Provide the [x, y] coordinate of the cell's center where the given text is located.  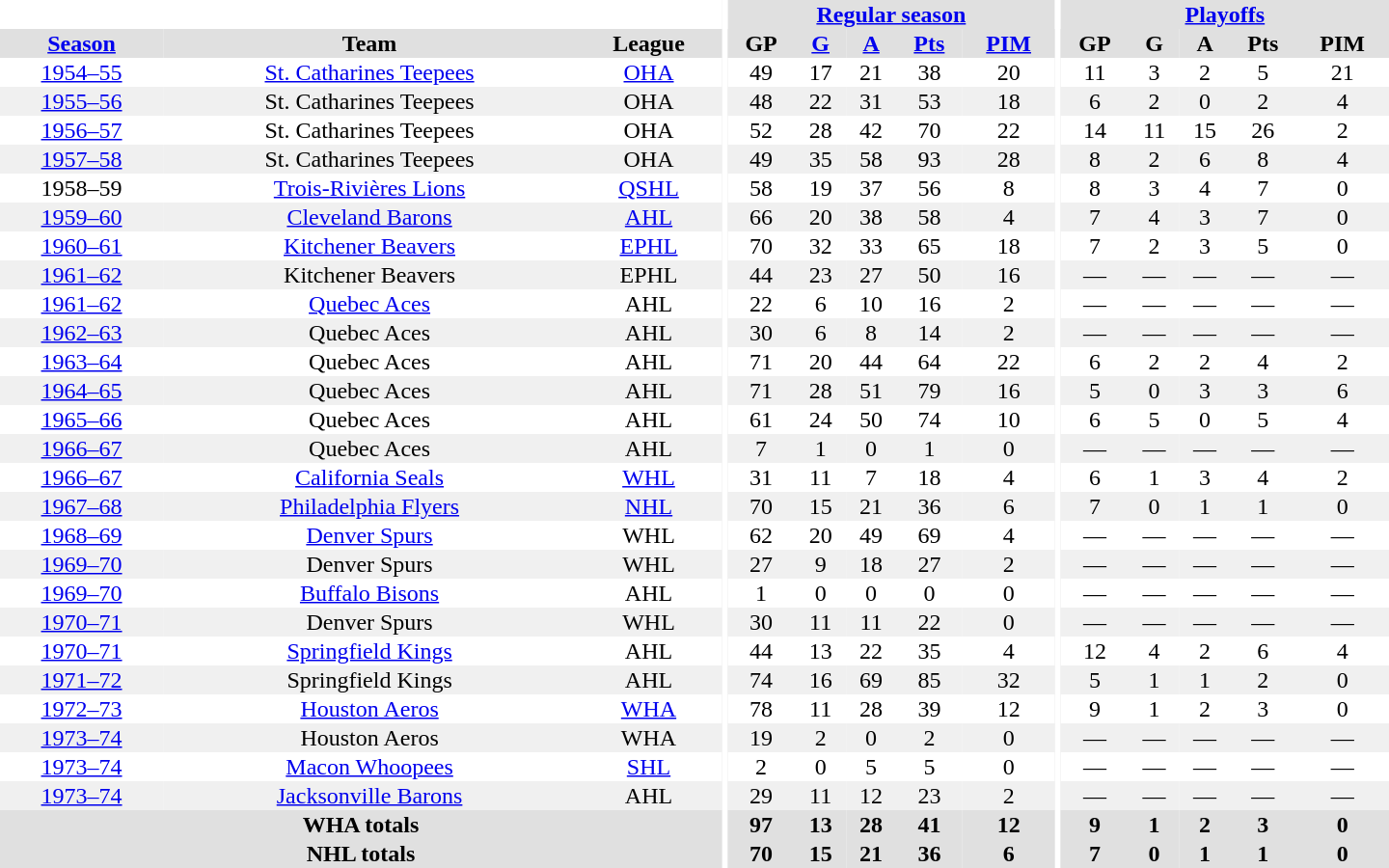
24 [820, 420]
65 [929, 246]
League [648, 43]
26 [1263, 130]
51 [871, 391]
Regular season [891, 14]
41 [929, 825]
97 [762, 825]
1963–64 [81, 362]
Macon Whoopees [369, 767]
California Seals [369, 477]
SHL [648, 767]
53 [929, 101]
48 [762, 101]
1957–58 [81, 159]
39 [929, 709]
Cleveland Barons [369, 217]
Trois-Rivières Lions [369, 188]
64 [929, 362]
33 [871, 246]
1954–55 [81, 72]
Season [81, 43]
1962–63 [81, 333]
QSHL [648, 188]
62 [762, 535]
1968–69 [81, 535]
56 [929, 188]
Team [369, 43]
52 [762, 130]
93 [929, 159]
66 [762, 217]
NHL totals [361, 854]
NHL [648, 506]
1965–66 [81, 420]
1955–56 [81, 101]
42 [871, 130]
78 [762, 709]
85 [929, 680]
1972–73 [81, 709]
79 [929, 391]
1959–60 [81, 217]
1964–65 [81, 391]
1960–61 [81, 246]
37 [871, 188]
Buffalo Bisons [369, 593]
1967–68 [81, 506]
Philadelphia Flyers [369, 506]
1971–72 [81, 680]
17 [820, 72]
WHA totals [361, 825]
61 [762, 420]
29 [762, 796]
Playoffs [1225, 14]
Jacksonville Barons [369, 796]
1956–57 [81, 130]
1958–59 [81, 188]
